Capture the cell that displays the provided text and extract its [X, Y] central coordinate. 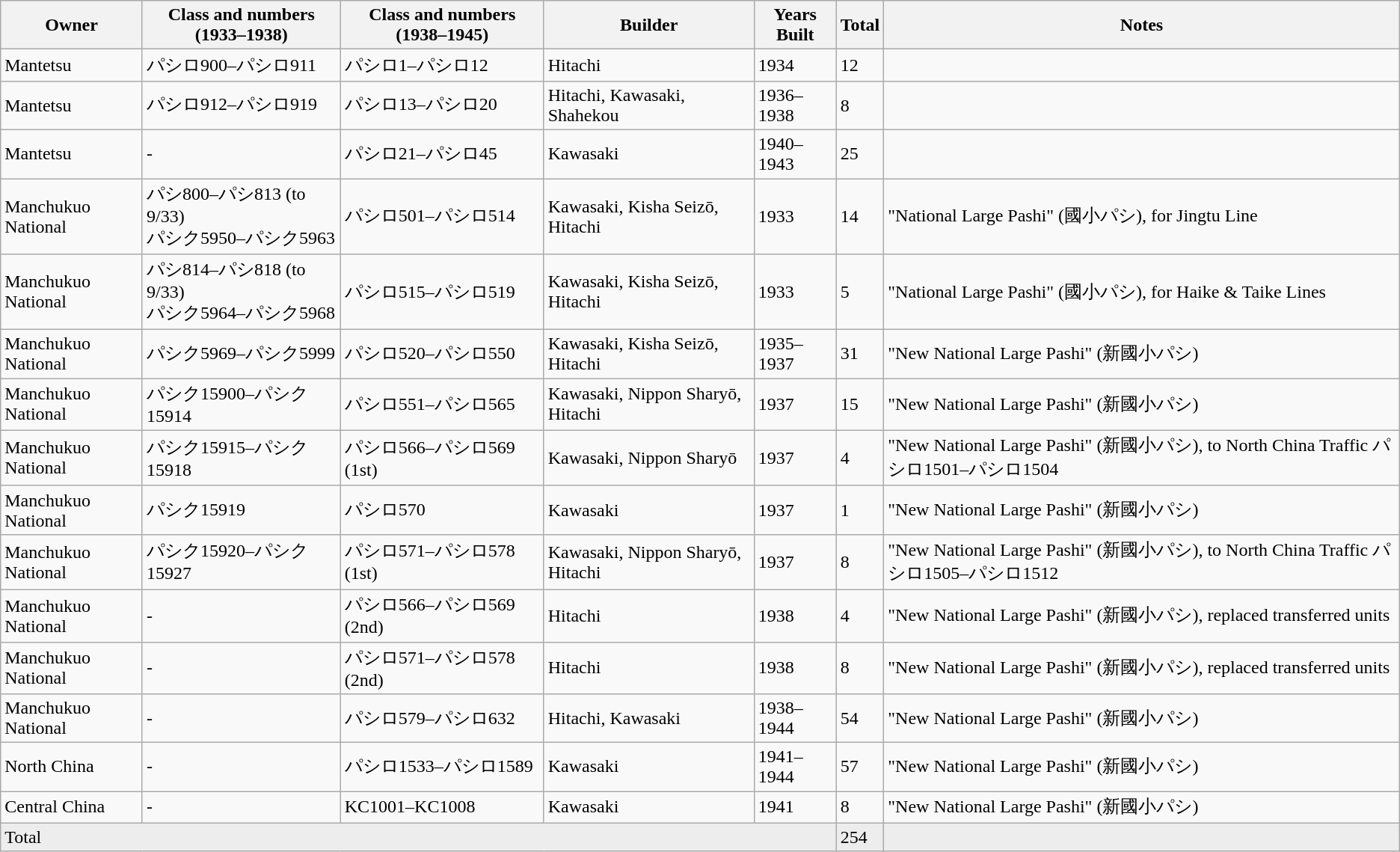
1941–1944 [795, 767]
パシロ570 [442, 510]
"National Large Pashi" (國小パシ), for Jingtu Line [1141, 215]
Years Built [795, 25]
パシロ912–パシロ919 [241, 105]
Class and numbers(1938–1945) [442, 25]
パシロ571–パシロ578 (2nd) [442, 668]
Notes [1141, 25]
パシロ21–パシロ45 [442, 154]
"New National Large Pashi" (新國小パシ), to North China Traffic パシロ1501–パシロ1504 [1141, 458]
パシロ501–パシロ514 [442, 215]
31 [860, 355]
パシロ520–パシロ550 [442, 355]
Class and numbers(1933–1938) [241, 25]
54 [860, 718]
パシク15915–パシク15918 [241, 458]
1934 [795, 66]
Kawasaki, Nippon Sharyō [649, 458]
1936–1938 [795, 105]
パシロ579–パシロ632 [442, 718]
1940–1943 [795, 154]
パシク5969–パシク5999 [241, 355]
Hitachi, Kawasaki, Shahekou [649, 105]
1 [860, 510]
パシロ571–パシロ578 (1st) [442, 562]
パシロ515–パシロ519 [442, 292]
パシロ900–パシロ911 [241, 66]
パシロ1–パシロ12 [442, 66]
Central China [72, 808]
"National Large Pashi" (國小パシ), for Haike & Taike Lines [1141, 292]
パシロ566–パシロ569 (2nd) [442, 616]
KC1001–KC1008 [442, 808]
パシロ551–パシロ565 [442, 405]
パシロ13–パシロ20 [442, 105]
パシロ1533–パシロ1589 [442, 767]
パシ814–パシ818 (to 9/33)パシク5964–パシク5968 [241, 292]
パシク15920–パシク15927 [241, 562]
North China [72, 767]
5 [860, 292]
14 [860, 215]
1941 [795, 808]
パシク15919 [241, 510]
15 [860, 405]
12 [860, 66]
1938–1944 [795, 718]
1935–1937 [795, 355]
パシク15900–パシク15914 [241, 405]
Builder [649, 25]
パシロ566–パシロ569 (1st) [442, 458]
"New National Large Pashi" (新國小パシ), to North China Traffic パシロ1505–パシロ1512 [1141, 562]
パシ800–パシ813 (to 9/33)パシク5950–パシク5963 [241, 215]
254 [860, 837]
57 [860, 767]
Owner [72, 25]
Hitachi, Kawasaki [649, 718]
25 [860, 154]
